Detect which cell encompasses the target text, then output its (x, y) center coordinate. 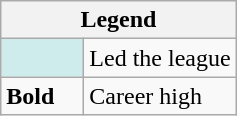
Led the league (160, 58)
Career high (160, 96)
Legend (118, 20)
Bold (42, 96)
